Locate the cell with the specified text and output its (X, Y) center coordinate. 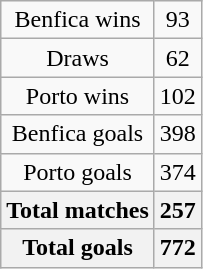
102 (178, 96)
Porto goals (78, 172)
Total goals (78, 248)
93 (178, 20)
62 (178, 58)
Draws (78, 58)
Benfica wins (78, 20)
398 (178, 134)
257 (178, 210)
772 (178, 248)
Benfica goals (78, 134)
374 (178, 172)
Porto wins (78, 96)
Total matches (78, 210)
